Output the (X, Y) coordinate of the center of the cell containing the given text.  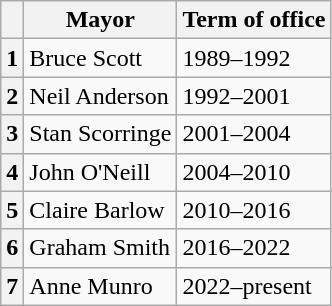
John O'Neill (100, 172)
2022–present (254, 286)
1 (12, 58)
2016–2022 (254, 248)
2 (12, 96)
Bruce Scott (100, 58)
Stan Scorringe (100, 134)
Mayor (100, 20)
Neil Anderson (100, 96)
2010–2016 (254, 210)
6 (12, 248)
Graham Smith (100, 248)
4 (12, 172)
1989–1992 (254, 58)
7 (12, 286)
Term of office (254, 20)
5 (12, 210)
Anne Munro (100, 286)
2001–2004 (254, 134)
1992–2001 (254, 96)
Claire Barlow (100, 210)
3 (12, 134)
2004–2010 (254, 172)
